Provide the (X, Y) coordinate of the cell's center where the given text is located.  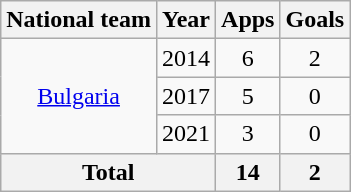
5 (248, 96)
Year (186, 20)
Goals (315, 20)
2014 (186, 58)
3 (248, 134)
National team (79, 20)
14 (248, 172)
6 (248, 58)
Apps (248, 20)
2021 (186, 134)
2017 (186, 96)
Bulgaria (79, 96)
Total (108, 172)
